Find where the given text appears and provide that cell's center as (X, Y) coordinate. 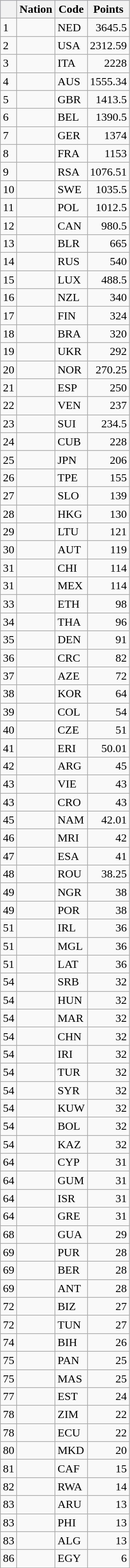
AUS (71, 81)
GER (71, 135)
91 (109, 640)
ECU (71, 1433)
7 (9, 135)
81 (9, 1469)
BEL (71, 117)
UKR (71, 352)
1076.51 (109, 171)
19 (9, 352)
CHN (71, 1036)
96 (109, 622)
10 (9, 189)
68 (9, 1234)
BLR (71, 244)
ANT (71, 1288)
1153 (109, 153)
MKD (71, 1451)
POL (71, 207)
38.25 (109, 874)
MRI (71, 838)
AUT (71, 550)
CYP (71, 1162)
USA (71, 45)
ALG (71, 1541)
ESA (71, 856)
GRE (71, 1216)
LUX (71, 280)
48 (9, 874)
KOR (71, 694)
1390.5 (109, 117)
33 (9, 604)
FRA (71, 153)
NED (71, 27)
98 (109, 604)
1035.5 (109, 189)
RSA (71, 171)
EST (71, 1397)
ARG (71, 766)
2312.59 (109, 45)
CAN (71, 226)
THA (71, 622)
Nation (36, 9)
CUB (71, 442)
TUN (71, 1324)
CRO (71, 802)
50.01 (109, 748)
119 (109, 550)
34 (9, 622)
SUI (71, 424)
PUR (71, 1252)
LAT (71, 964)
74 (9, 1342)
Code (71, 9)
FIN (71, 316)
23 (9, 424)
77 (9, 1397)
270.25 (109, 370)
BIH (71, 1342)
228 (109, 442)
LTU (71, 532)
JPN (71, 460)
VIE (71, 784)
IRI (71, 1054)
MEX (71, 586)
47 (9, 856)
PAN (71, 1360)
2228 (109, 63)
1012.5 (109, 207)
121 (109, 532)
CAF (71, 1469)
BOL (71, 1126)
BIZ (71, 1306)
39 (9, 712)
2 (9, 45)
40 (9, 730)
1 (9, 27)
86 (9, 1559)
ESP (71, 388)
KUW (71, 1108)
1555.34 (109, 81)
ZIM (71, 1415)
ITA (71, 63)
488.5 (109, 280)
ROU (71, 874)
12 (9, 226)
4 (9, 81)
1374 (109, 135)
11 (9, 207)
292 (109, 352)
37 (9, 676)
42.01 (109, 820)
NZL (71, 298)
206 (109, 460)
MGL (71, 946)
18 (9, 334)
NAM (71, 820)
ISR (71, 1198)
KAZ (71, 1144)
8 (9, 153)
MAS (71, 1379)
EGY (71, 1559)
HKG (71, 514)
ERI (71, 748)
665 (109, 244)
3645.5 (109, 27)
980.5 (109, 226)
SWE (71, 189)
250 (109, 388)
PHI (71, 1523)
NOR (71, 370)
RWA (71, 1487)
SRB (71, 982)
CRC (71, 658)
GUA (71, 1234)
Points (109, 9)
30 (9, 550)
21 (9, 388)
GUM (71, 1180)
3 (9, 63)
324 (109, 316)
TUR (71, 1072)
TPE (71, 478)
MAR (71, 1018)
AZE (71, 676)
139 (109, 496)
POR (71, 910)
540 (109, 262)
35 (9, 640)
BER (71, 1270)
COL (71, 712)
HUN (71, 1000)
DEN (71, 640)
GBR (71, 99)
80 (9, 1451)
5 (9, 99)
234.5 (109, 424)
340 (109, 298)
237 (109, 406)
ARU (71, 1505)
1413.5 (109, 99)
17 (9, 316)
CZE (71, 730)
VEN (71, 406)
9 (9, 171)
46 (9, 838)
ETH (71, 604)
SLO (71, 496)
BRA (71, 334)
16 (9, 298)
130 (109, 514)
320 (109, 334)
155 (109, 478)
CHI (71, 568)
NGR (71, 892)
RUS (71, 262)
IRL (71, 928)
SYR (71, 1090)
